From the cell containing the given text, extract its center point as (X, Y) coordinate. 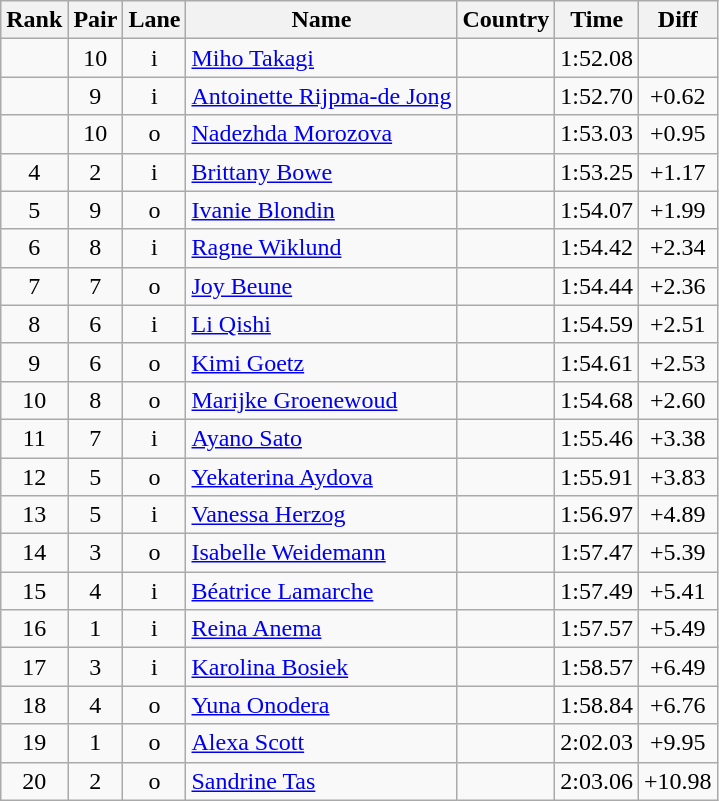
17 (34, 667)
1:54.42 (597, 248)
+1.99 (678, 210)
Rank (34, 20)
+1.17 (678, 172)
Name (322, 20)
Alexa Scott (322, 743)
1:58.57 (597, 667)
Karolina Bosiek (322, 667)
+2.60 (678, 400)
+3.38 (678, 438)
+2.34 (678, 248)
20 (34, 781)
1:52.70 (597, 96)
+2.36 (678, 286)
1:55.46 (597, 438)
Kimi Goetz (322, 362)
+2.51 (678, 324)
Country (506, 20)
Li Qishi (322, 324)
Ragne Wiklund (322, 248)
Lane (154, 20)
+10.98 (678, 781)
Brittany Bowe (322, 172)
Yekaterina Aydova (322, 477)
Ayano Sato (322, 438)
19 (34, 743)
1:56.97 (597, 515)
1:54.44 (597, 286)
1:57.49 (597, 591)
12 (34, 477)
Pair (96, 20)
Isabelle Weidemann (322, 553)
1:55.91 (597, 477)
1:54.61 (597, 362)
18 (34, 705)
+2.53 (678, 362)
2:03.06 (597, 781)
15 (34, 591)
1:57.57 (597, 629)
+6.76 (678, 705)
11 (34, 438)
Diff (678, 20)
+5.39 (678, 553)
1:58.84 (597, 705)
Marijke Groenewoud (322, 400)
Miho Takagi (322, 58)
+6.49 (678, 667)
Nadezhda Morozova (322, 134)
Yuna Onodera (322, 705)
1:53.25 (597, 172)
2:02.03 (597, 743)
+5.41 (678, 591)
+0.62 (678, 96)
Antoinette Rijpma-de Jong (322, 96)
13 (34, 515)
14 (34, 553)
1:54.07 (597, 210)
Ivanie Blondin (322, 210)
+3.83 (678, 477)
1:54.68 (597, 400)
1:52.08 (597, 58)
Time (597, 20)
+4.89 (678, 515)
1:53.03 (597, 134)
16 (34, 629)
Sandrine Tas (322, 781)
1:57.47 (597, 553)
Vanessa Herzog (322, 515)
1:54.59 (597, 324)
Béatrice Lamarche (322, 591)
+9.95 (678, 743)
Reina Anema (322, 629)
+5.49 (678, 629)
+0.95 (678, 134)
Joy Beune (322, 286)
